Locate the cell with the specified text and output its [x, y] center coordinate. 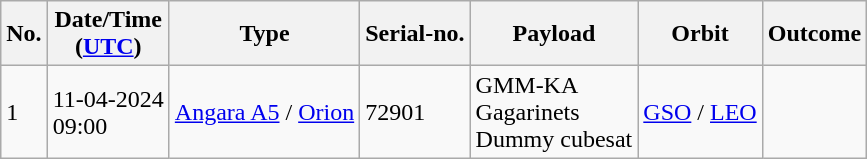
Angara A5 / Orion [264, 112]
Date/Time(UTC) [108, 34]
GMM-KAGagarinetsDummy cubesat [554, 112]
No. [24, 34]
Serial-no. [415, 34]
72901 [415, 112]
Outcome [814, 34]
1 [24, 112]
Payload [554, 34]
Type [264, 34]
GSO / LEO [700, 112]
11-04-202409:00 [108, 112]
Orbit [700, 34]
